Extract the [X, Y] coordinate from the center of the cell holding the provided text.  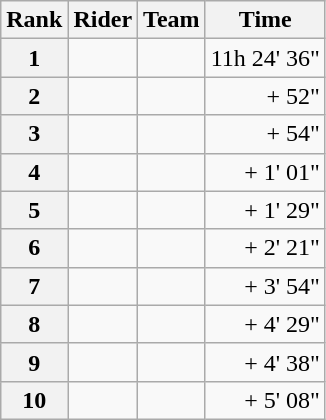
+ 4' 38" [265, 362]
+ 52" [265, 96]
5 [34, 210]
8 [34, 324]
+ 1' 01" [265, 172]
Team [172, 20]
+ 5' 08" [265, 400]
+ 2' 21" [265, 248]
3 [34, 134]
Rank [34, 20]
+ 3' 54" [265, 286]
4 [34, 172]
1 [34, 58]
11h 24' 36" [265, 58]
7 [34, 286]
10 [34, 400]
6 [34, 248]
Time [265, 20]
2 [34, 96]
+ 4' 29" [265, 324]
Rider [103, 20]
+ 1' 29" [265, 210]
+ 54" [265, 134]
9 [34, 362]
